Detect which cell encompasses the target text, then output its (x, y) center coordinate. 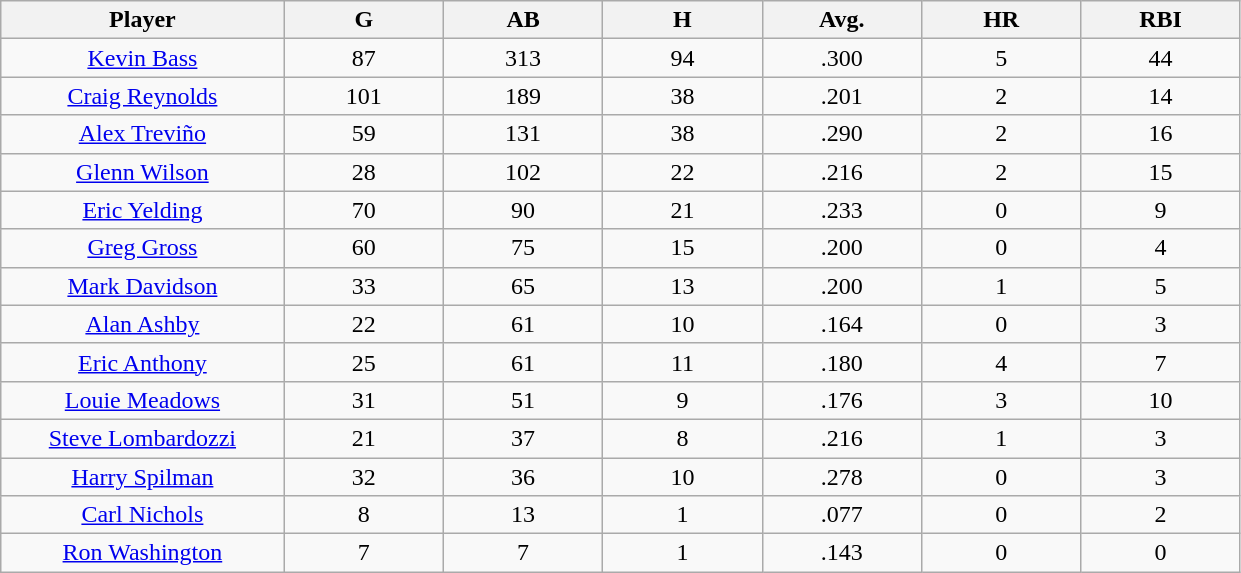
90 (522, 210)
Player (142, 20)
33 (364, 286)
70 (364, 210)
51 (522, 400)
11 (682, 362)
131 (522, 134)
60 (364, 248)
Greg Gross (142, 248)
.176 (842, 400)
Kevin Bass (142, 58)
Alex Treviño (142, 134)
.278 (842, 477)
Harry Spilman (142, 477)
101 (364, 96)
Alan Ashby (142, 324)
36 (522, 477)
Carl Nichols (142, 515)
14 (1160, 96)
Eric Yelding (142, 210)
189 (522, 96)
G (364, 20)
.201 (842, 96)
Eric Anthony (142, 362)
75 (522, 248)
28 (364, 172)
Glenn Wilson (142, 172)
Steve Lombardozzi (142, 438)
H (682, 20)
Avg. (842, 20)
87 (364, 58)
102 (522, 172)
.233 (842, 210)
Mark Davidson (142, 286)
HR (1000, 20)
.164 (842, 324)
32 (364, 477)
Craig Reynolds (142, 96)
94 (682, 58)
Ron Washington (142, 553)
313 (522, 58)
59 (364, 134)
44 (1160, 58)
.143 (842, 553)
Louie Meadows (142, 400)
.180 (842, 362)
.300 (842, 58)
AB (522, 20)
31 (364, 400)
.290 (842, 134)
37 (522, 438)
.077 (842, 515)
25 (364, 362)
65 (522, 286)
16 (1160, 134)
RBI (1160, 20)
